Return (X, Y) of the center of cell containing provided text 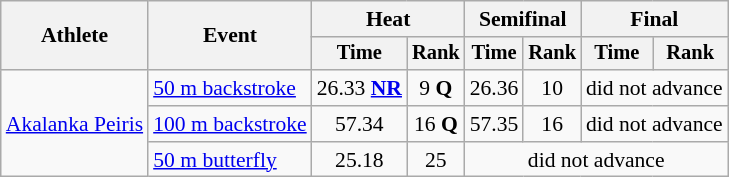
16 Q (436, 124)
10 (552, 88)
Akalanka Peiris (74, 124)
26.36 (494, 88)
16 (552, 124)
57.34 (360, 124)
9 Q (436, 88)
Heat (388, 19)
Athlete (74, 36)
Final (654, 19)
26.33 NR (360, 88)
50 m backstroke (230, 88)
Semifinal (523, 19)
Event (230, 36)
100 m backstroke (230, 124)
57.35 (494, 124)
